Capture the cell that displays the provided text and extract its (X, Y) central coordinate. 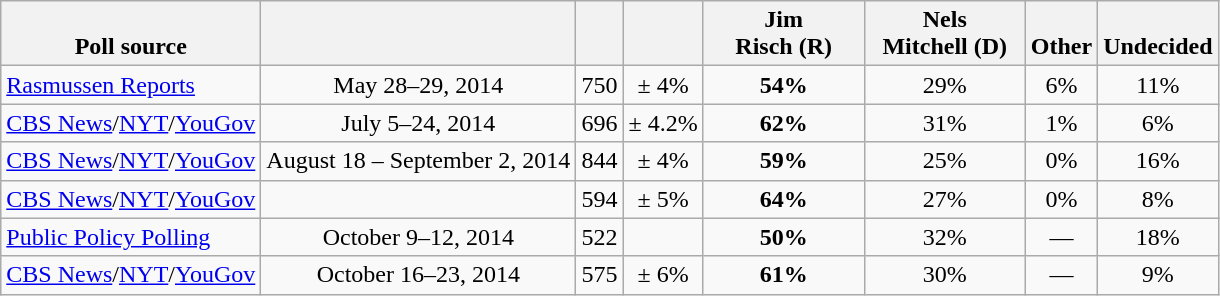
59% (784, 161)
30% (944, 275)
29% (944, 85)
54% (784, 85)
October 16–23, 2014 (418, 275)
61% (784, 275)
Poll source (131, 34)
594 (600, 199)
64% (784, 199)
July 5–24, 2014 (418, 123)
32% (944, 237)
Rasmussen Reports (131, 85)
844 (600, 161)
696 (600, 123)
± 4.2% (663, 123)
August 18 – September 2, 2014 (418, 161)
JimRisch (R) (784, 34)
May 28–29, 2014 (418, 85)
16% (1158, 161)
NelsMitchell (D) (944, 34)
25% (944, 161)
± 5% (663, 199)
18% (1158, 237)
50% (784, 237)
1% (1061, 123)
11% (1158, 85)
October 9–12, 2014 (418, 237)
575 (600, 275)
Public Policy Polling (131, 237)
± 6% (663, 275)
8% (1158, 199)
Other (1061, 34)
750 (600, 85)
9% (1158, 275)
Undecided (1158, 34)
27% (944, 199)
62% (784, 123)
31% (944, 123)
522 (600, 237)
